Detect which cell encompasses the target text, then output its (x, y) center coordinate. 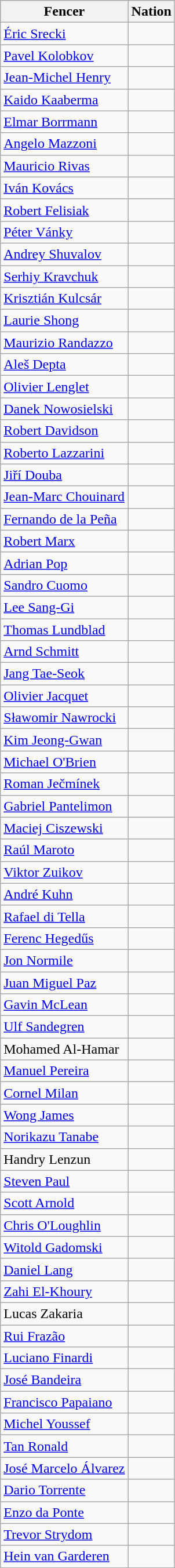
Ulf Sandegren (64, 1027)
Jon Normile (64, 960)
Laurie Shong (64, 321)
Kim Jeong-Gwan (64, 740)
Tan Ronald (64, 1446)
Aleš Depta (64, 365)
Scott Arnold (64, 1203)
Nation (151, 12)
Iván Kovács (64, 188)
Éric Srecki (64, 34)
Daniel Lang (64, 1269)
Olivier Jacquet (64, 696)
André Kuhn (64, 894)
Olivier Lenglet (64, 387)
Danek Nowosielski (64, 409)
Juan Miguel Paz (64, 983)
Manuel Pereira (64, 1071)
Arnd Schmitt (64, 652)
Witold Gadomski (64, 1247)
Krisztián Kulcsár (64, 299)
Enzo da Ponte (64, 1512)
Pavel Kolobkov (64, 56)
Rui Frazão (64, 1335)
Rafael di Tella (64, 916)
Francisco Papaiano (64, 1402)
Norikazu Tanabe (64, 1137)
Zahi El-Khoury (64, 1291)
Adrian Pop (64, 563)
Raúl Maroto (64, 850)
Jean-Michel Henry (64, 78)
Péter Vánky (64, 232)
Mauricio Rivas (64, 166)
Michel Youssef (64, 1424)
Jiří Douba (64, 475)
Hein van Garderen (64, 1556)
Serhiy Kravchuk (64, 277)
Ferenc Hegedűs (64, 938)
Trevor Strydom (64, 1534)
Robert Felisiak (64, 210)
Maciej Ciszewski (64, 828)
Robert Marx (64, 541)
Maurizio Randazzo (64, 343)
Roman Ječmínek (64, 784)
Lee Sang-Gi (64, 607)
Fernando de la Peña (64, 519)
Wong James (64, 1115)
Chris O'Loughlin (64, 1225)
Fencer (64, 12)
Jang Tae-Seok (64, 674)
Handry Lenzun (64, 1159)
Angelo Mazzoni (64, 144)
Gabriel Pantelimon (64, 806)
Gavin McLean (64, 1005)
Robert Davidson (64, 431)
Viktor Zuikov (64, 872)
Michael O'Brien (64, 762)
Thomas Lundblad (64, 629)
Cornel Milan (64, 1093)
Mohamed Al-Hamar (64, 1049)
Steven Paul (64, 1181)
Kaido Kaaberma (64, 100)
Jean-Marc Chouinard (64, 497)
José Marcelo Álvarez (64, 1468)
Luciano Finardi (64, 1358)
Sławomir Nawrocki (64, 718)
Andrey Shuvalov (64, 254)
Lucas Zakaria (64, 1313)
José Bandeira (64, 1380)
Roberto Lazzarini (64, 453)
Elmar Borrmann (64, 122)
Dario Torrente (64, 1490)
Sandro Cuomo (64, 585)
